Pinpoint the cell where the given text exists, returning its [x, y] midpoint coordinate. 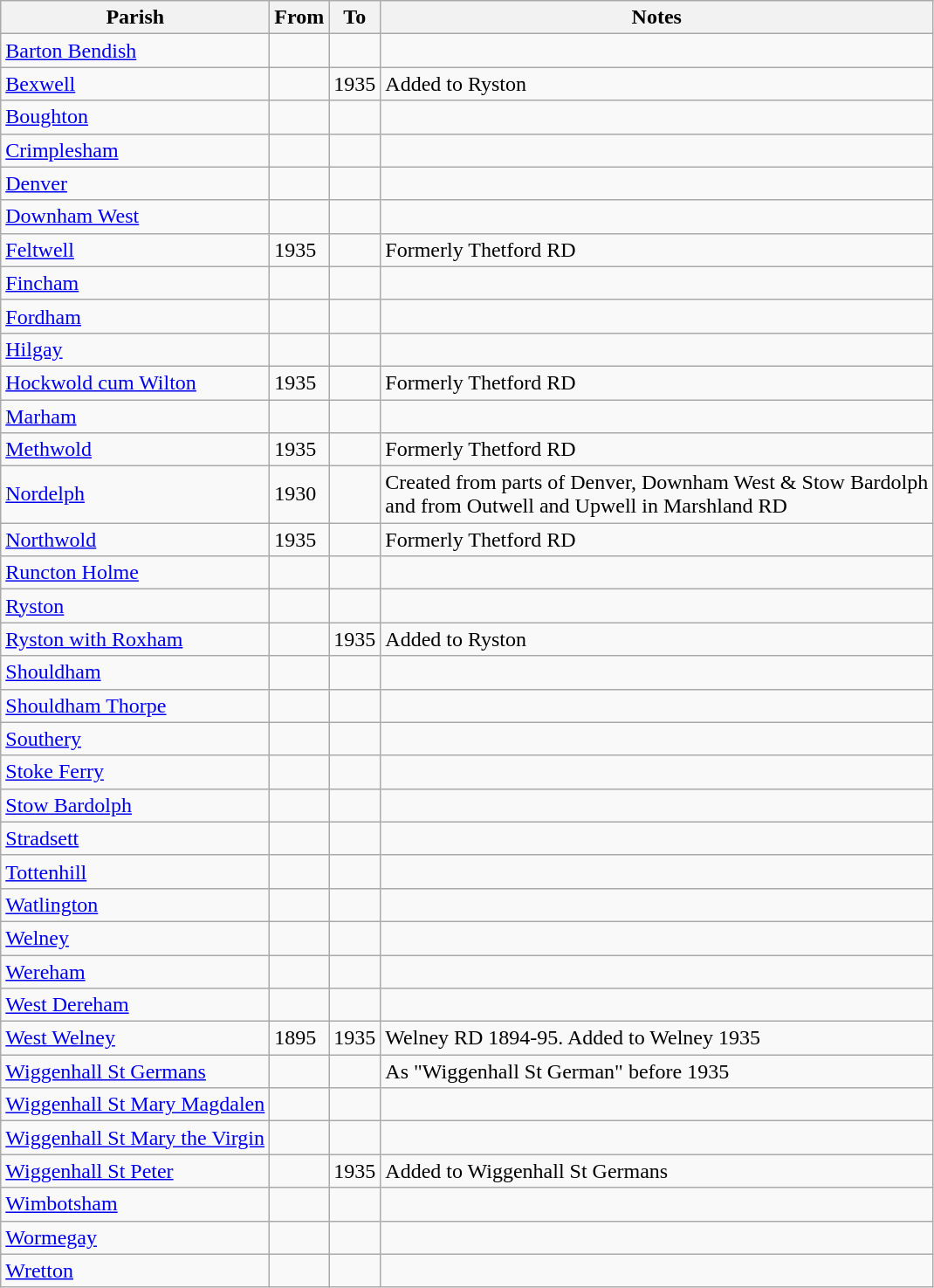
Marham [135, 417]
Wormegay [135, 1237]
Ryston [135, 606]
Wretton [135, 1271]
Boughton [135, 117]
Watlington [135, 905]
Nordelph [135, 494]
Bexwell [135, 84]
Parish [135, 17]
Wereham [135, 972]
Methwold [135, 450]
Feltwell [135, 250]
Wiggenhall St Peter [135, 1171]
Shouldham Thorpe [135, 706]
Ryston with Roxham [135, 639]
Wiggenhall St Mary Magdalen [135, 1105]
From [299, 17]
Created from parts of Denver, Downham West & Stow Bardolphand from Outwell and Upwell in Marshland RD [656, 494]
Southery [135, 739]
As "Wiggenhall St German" before 1935 [656, 1071]
Welney RD 1894-95. Added to Welney 1935 [656, 1038]
Shouldham [135, 672]
Denver [135, 183]
Downham West [135, 217]
Stoke Ferry [135, 772]
Hockwold cum Wilton [135, 382]
West Welney [135, 1038]
Stradsett [135, 838]
1930 [299, 494]
Notes [656, 17]
Runcton Holme [135, 573]
Tottenhill [135, 871]
Added to Wiggenhall St Germans [656, 1171]
Stow Bardolph [135, 805]
Crimplesham [135, 150]
Fincham [135, 283]
Hilgay [135, 349]
To [354, 17]
Fordham [135, 316]
West Dereham [135, 1005]
Wiggenhall St Mary the Virgin [135, 1138]
Welney [135, 938]
Northwold [135, 540]
Barton Bendish [135, 51]
Wiggenhall St Germans [135, 1071]
1895 [299, 1038]
Wimbotsham [135, 1204]
